Provide the (x, y) coordinate of the cell's center where the given text is located.  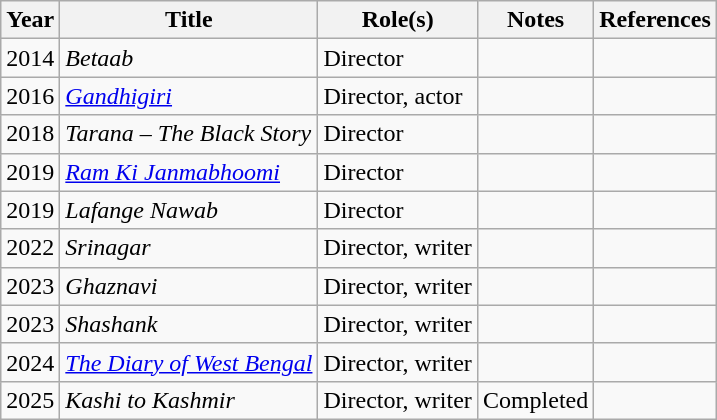
Role(s) (398, 20)
Srinagar (189, 248)
Ghaznavi (189, 286)
Director, actor (398, 96)
Kashi to Kashmir (189, 400)
References (656, 20)
Shashank (189, 324)
2016 (30, 96)
Lafange Nawab (189, 210)
2025 (30, 400)
2018 (30, 134)
2024 (30, 362)
Tarana – The Black Story (189, 134)
2022 (30, 248)
2014 (30, 58)
Title (189, 20)
Betaab (189, 58)
Completed (535, 400)
The Diary of West Bengal (189, 362)
Gandhigiri (189, 96)
Ram Ki Janmabhoomi (189, 172)
Notes (535, 20)
Year (30, 20)
